Pinpoint the cell where the given text exists, returning its (x, y) midpoint coordinate. 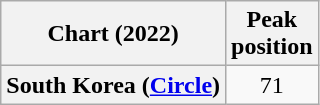
Chart (2022) (114, 34)
71 (272, 85)
South Korea (Circle) (114, 85)
Peakposition (272, 34)
